Extract the (x, y) coordinate from the center of the cell holding the provided text.  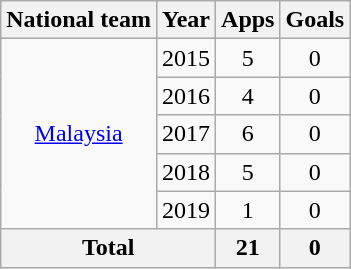
2016 (186, 96)
Total (108, 248)
Goals (315, 20)
Year (186, 20)
21 (248, 248)
Apps (248, 20)
2015 (186, 58)
4 (248, 96)
2019 (186, 210)
2017 (186, 134)
1 (248, 210)
Malaysia (79, 134)
2018 (186, 172)
National team (79, 20)
6 (248, 134)
